Pinpoint the cell where the given text exists, returning its [x, y] midpoint coordinate. 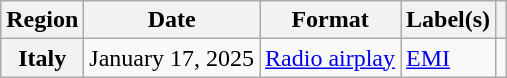
EMI [448, 58]
Label(s) [448, 20]
January 17, 2025 [172, 58]
Italy [42, 58]
Radio airplay [330, 58]
Date [172, 20]
Region [42, 20]
Format [330, 20]
